Extract the (x, y) coordinate from the center of the cell holding the provided text.  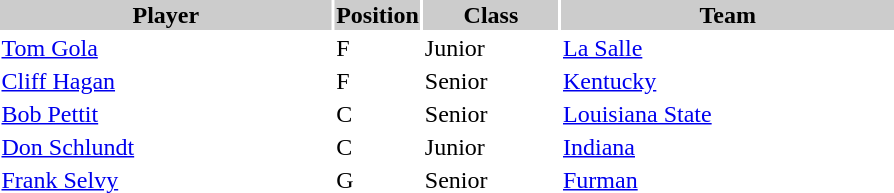
Team (728, 15)
Position (378, 15)
La Salle (728, 48)
Tom Gola (166, 48)
Don Schlundt (166, 147)
Bob Pettit (166, 114)
Kentucky (728, 81)
Louisiana State (728, 114)
Class (490, 15)
Player (166, 15)
Indiana (728, 147)
Cliff Hagan (166, 81)
